Detect which cell encompasses the target text, then output its (X, Y) center coordinate. 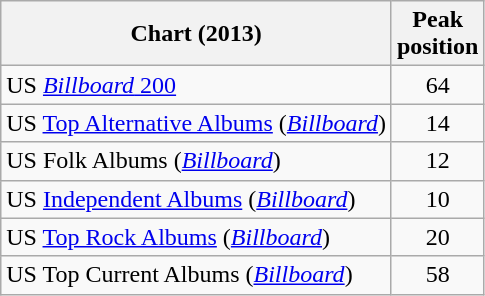
12 (437, 161)
Peakposition (437, 34)
58 (437, 275)
US Independent Albums (Billboard) (196, 199)
Chart (2013) (196, 34)
US Folk Albums (Billboard) (196, 161)
64 (437, 85)
20 (437, 237)
14 (437, 123)
US Top Rock Albums (Billboard) (196, 237)
10 (437, 199)
US Top Alternative Albums (Billboard) (196, 123)
US Billboard 200 (196, 85)
US Top Current Albums (Billboard) (196, 275)
